Output the (x, y) coordinate of the center of the cell containing the given text.  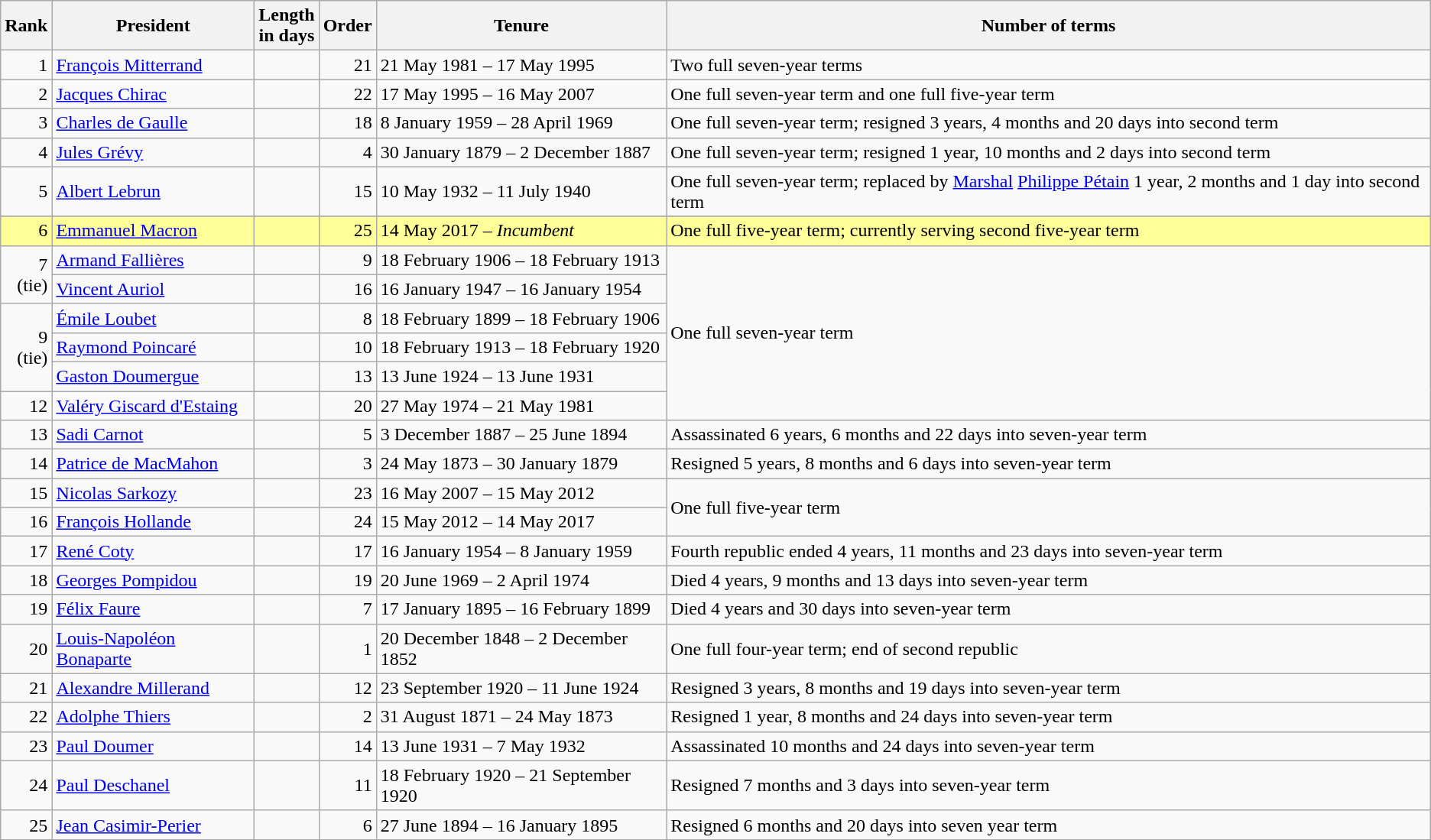
René Coty (153, 551)
20 December 1848 – 2 December 1852 (521, 648)
Nicolas Sarkozy (153, 493)
18 February 1913 – 18 February 1920 (521, 347)
One full seven-year term and one full five-year term (1049, 94)
Raymond Poincaré (153, 347)
Gaston Doumergue (153, 376)
Paul Deschanel (153, 786)
President (153, 26)
17 May 1995 – 16 May 2007 (521, 94)
Sadi Carnot (153, 435)
François Mitterrand (153, 65)
3 December 1887 – 25 June 1894 (521, 435)
Order (347, 26)
One full five-year term (1049, 508)
Number of terms (1049, 26)
One full seven-year term (1049, 332)
8 January 1959 – 28 April 1969 (521, 123)
10 May 1932 – 11 July 1940 (521, 191)
24 May 1873 – 30 January 1879 (521, 464)
Resigned 6 months and 20 days into seven year term (1049, 825)
One full five-year term; currently serving second five-year term (1049, 231)
13 June 1924 – 13 June 1931 (521, 376)
Félix Faure (153, 609)
Assassinated 10 months and 24 days into seven-year term (1049, 746)
Emmanuel Macron (153, 231)
18 February 1899 – 18 February 1906 (521, 318)
One full seven-year term; replaced by Marshal Philippe Pétain 1 year, 2 months and 1 day into second term (1049, 191)
Armand Fallières (153, 260)
Adolphe Thiers (153, 717)
Émile Loubet (153, 318)
One full seven-year term; resigned 3 years, 4 months and 20 days into second term (1049, 123)
Jean Casimir-Perier (153, 825)
Resigned 7 months and 3 days into seven-year term (1049, 786)
Resigned 1 year, 8 months and 24 days into seven-year term (1049, 717)
Assassinated 6 years, 6 months and 22 days into seven-year term (1049, 435)
27 June 1894 – 16 January 1895 (521, 825)
10 (347, 347)
Alexandre Millerand (153, 688)
Paul Doumer (153, 746)
Lengthin days (287, 26)
Albert Lebrun (153, 191)
Patrice de MacMahon (153, 464)
Two full seven-year terms (1049, 65)
16 January 1947 – 16 January 1954 (521, 289)
One full seven-year term; resigned 1 year, 10 months and 2 days into second term (1049, 152)
13 June 1931 – 7 May 1932 (521, 746)
François Hollande (153, 522)
17 January 1895 – 16 February 1899 (521, 609)
7 (347, 609)
Fourth republic ended 4 years, 11 months and 23 days into seven-year term (1049, 551)
Charles de Gaulle (153, 123)
18 February 1920 – 21 September 1920 (521, 786)
9 (347, 260)
18 February 1906 – 18 February 1913 (521, 260)
Rank (26, 26)
16 January 1954 – 8 January 1959 (521, 551)
16 May 2007 – 15 May 2012 (521, 493)
7(tie) (26, 274)
11 (347, 786)
21 May 1981 – 17 May 1995 (521, 65)
One full four-year term; end of second republic (1049, 648)
Georges Pompidou (153, 580)
Died 4 years and 30 days into seven-year term (1049, 609)
31 August 1871 – 24 May 1873 (521, 717)
8 (347, 318)
Resigned 3 years, 8 months and 19 days into seven-year term (1049, 688)
23 September 1920 – 11 June 1924 (521, 688)
Vincent Auriol (153, 289)
Louis-Napoléon Bonaparte (153, 648)
Jules Grévy (153, 152)
Tenure (521, 26)
Resigned 5 years, 8 months and 6 days into seven-year term (1049, 464)
15 May 2012 – 14 May 2017 (521, 522)
27 May 1974 – 21 May 1981 (521, 406)
14 May 2017 – Incumbent (521, 231)
30 January 1879 – 2 December 1887 (521, 152)
Died 4 years, 9 months and 13 days into seven-year term (1049, 580)
Valéry Giscard d'Estaing (153, 406)
Jacques Chirac (153, 94)
20 June 1969 – 2 April 1974 (521, 580)
9(tie) (26, 347)
